Return (x, y) of the center of cell containing provided text 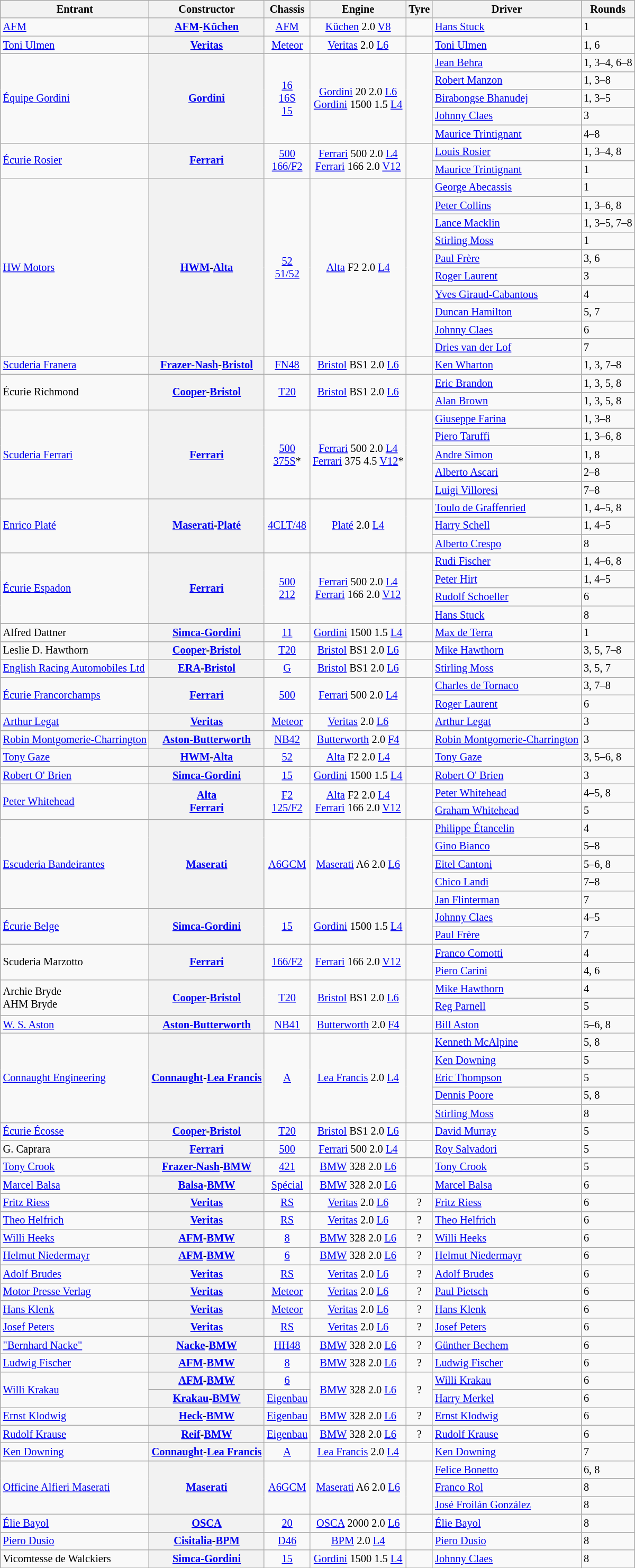
421 (287, 1167)
Cisitalia-BPM (207, 1541)
Dennis Poore (507, 1095)
500212 (287, 588)
Andre Simon (507, 455)
Dries van der Lof (507, 348)
11 (287, 632)
Gino Bianco (507, 846)
Franco Rol (507, 1488)
D46 (287, 1541)
1, 3–5 (607, 98)
Küchen 2.0 V8 (358, 27)
Eric Thompson (507, 1078)
Luigi Villoresi (507, 490)
Eric Brandon (507, 383)
Écurie Espadon (75, 588)
Duncan Hamilton (507, 312)
Philippe Étancelin (507, 829)
Gordini 20 2.0 L6Gordini 1500 1.5 L4 (358, 98)
Entrant (75, 9)
José Froilán González (507, 1505)
Graham Whitehead (507, 811)
500375S* (287, 454)
166/F2 (287, 962)
Équipe Gordini (75, 98)
Écurie Francorchamps (75, 694)
Toulo de Graffenried (507, 508)
Frazer-Nash-BMW (207, 1167)
1616S15 (287, 98)
Escuderia Bandeirantes (75, 864)
1, 6 (607, 45)
Scuderia Ferrari (75, 454)
Yves Giraud-Cabantous (507, 294)
Frazer-Nash-Bristol (207, 365)
6, 8 (607, 1470)
Alta F2 2.0 L4Ferrari 166 2.0 V12 (358, 801)
Écurie Écosse (75, 1131)
HW Motors (75, 268)
Reg Parnell (507, 1007)
4CLT/48 (287, 526)
Chico Landi (507, 882)
500166/F2 (287, 161)
AltaFerrari (207, 801)
Enrico Platé (75, 526)
Écurie Rosier (75, 161)
NB42 (287, 739)
Bill Aston (507, 1025)
1, 3–4, 6–8 (607, 62)
Alan Brown (507, 401)
Chassis (287, 9)
Gordini (207, 98)
Giuseppe Farina (507, 419)
4–5, 8 (607, 793)
Harry Merkel (507, 1399)
Charles de Tornaco (507, 686)
Louis Rosier (507, 152)
4, 6 (607, 971)
English Racing Automobiles Ltd (75, 668)
Jean Behra (507, 62)
1, 3–5, 7–8 (607, 223)
52 (287, 757)
David Murray (507, 1131)
W. S. Aston (75, 1025)
Archie Bryde AHM Bryde (75, 997)
AFM-Küchen (207, 27)
Birabongse Bhanudej (507, 98)
OSCA (207, 1523)
Écurie Richmond (75, 392)
1, 8 (607, 455)
Balsa-BMW (207, 1185)
Harry Schell (507, 525)
Jan Flinterman (507, 900)
Ferrari 500 2.0 L4Ferrari 375 4.5 V12* (358, 454)
Nacke-BMW (207, 1345)
3, 7–8 (607, 686)
Tyre (419, 9)
Paul Pietsch (507, 1292)
Engine (358, 9)
1, 4–6, 8 (607, 561)
2–8 (607, 472)
4–8 (607, 134)
Peter Collins (507, 205)
NB41 (287, 1025)
Krakau-BMW (207, 1399)
Kenneth McAlpine (507, 1042)
BPM 2.0 L4 (358, 1541)
Eitel Cantoni (507, 864)
Ferrari 166 2.0 V12 (358, 962)
Alfred Dattner (75, 632)
Constructor (207, 9)
Motor Presse Verlag (75, 1292)
Günther Bechem (507, 1345)
ERA-Bristol (207, 668)
20 (287, 1523)
Maserati-Platé (207, 526)
Scuderia Franera (75, 365)
3, 5, 7 (607, 668)
5, 7 (607, 312)
G. Caprara (75, 1149)
Ken Wharton (507, 365)
Rudi Fischer (507, 561)
4–5 (607, 918)
Scuderia Marzotto (75, 962)
Platé 2.0 L4 (358, 526)
Rounds (607, 9)
Connaught Engineering (75, 1077)
Alberto Ascari (507, 472)
George Abecassis (507, 187)
5–8 (607, 846)
Roy Salvadori (507, 1149)
Franco Comotti (507, 953)
Écurie Belge (75, 926)
"Bernhard Nacke" (75, 1345)
Driver (507, 9)
HH48 (287, 1345)
1, 3–4, 8 (607, 152)
3, 5, 7–8 (607, 650)
Max de Terra (507, 632)
Piero Taruffi (507, 437)
FN48 (287, 365)
Felice Bonetto (507, 1470)
Vicomtesse de Walckiers (75, 1558)
G (287, 668)
Rudolf Schoeller (507, 597)
Lance Macklin (507, 223)
Alberto Crespo (507, 543)
Reif-BMW (207, 1434)
Heck-BMW (207, 1416)
1, 4–5, 8 (607, 508)
Peter Hirt (507, 579)
OSCA 2000 2.0 L6 (358, 1523)
F2125/F2 (287, 801)
3, 5–6, 8 (607, 757)
3, 6 (607, 259)
Piero Carini (507, 971)
Robert Manzon (507, 80)
5251/52 (287, 268)
Leslie D. Hawthorn (75, 650)
1, 3, 7–8 (607, 365)
Officine Alfieri Maserati (75, 1487)
Spécial (287, 1185)
